Return the (x, y) coordinate for the center point of the cell that contains the specified text.  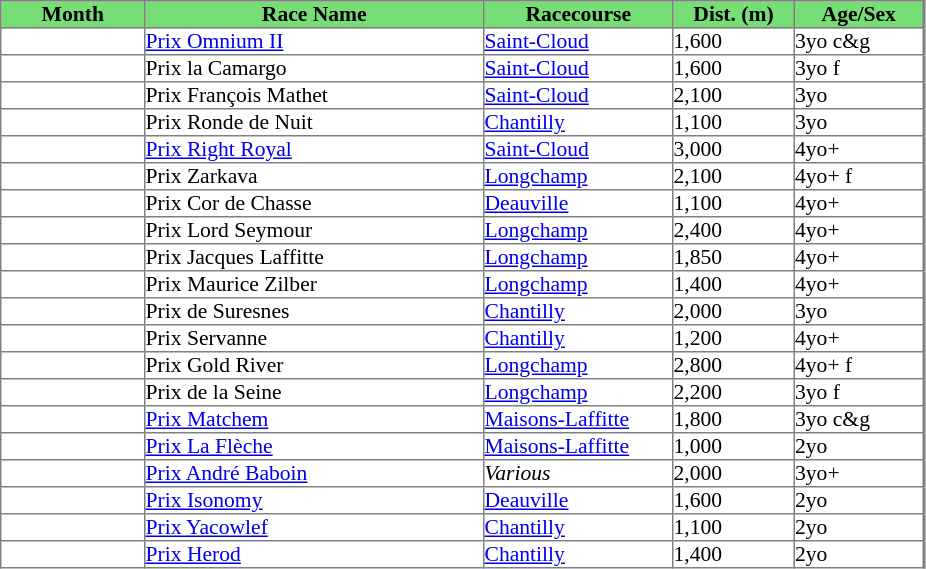
Prix Right Royal (314, 150)
Age/Sex (858, 14)
2,800 (734, 366)
Month (73, 14)
3yo+ (858, 474)
Prix François Mathet (314, 96)
Prix Isonomy (314, 500)
2,200 (734, 392)
Prix Yacowlef (314, 528)
Prix de la Seine (314, 392)
2,400 (734, 230)
1,000 (734, 446)
Prix Lord Seymour (314, 230)
Various (578, 474)
Racecourse (578, 14)
Prix Maurice Zilber (314, 284)
Prix Gold River (314, 366)
Dist. (m) (734, 14)
1,200 (734, 338)
Prix André Baboin (314, 474)
1,800 (734, 420)
Prix Servanne (314, 338)
Prix La Flèche (314, 446)
Prix de Suresnes (314, 312)
1,850 (734, 258)
Race Name (314, 14)
Prix Cor de Chasse (314, 204)
Prix la Camargo (314, 68)
3,000 (734, 150)
Prix Zarkava (314, 176)
Prix Omnium II (314, 42)
Prix Jacques Laffitte (314, 258)
Prix Ronde de Nuit (314, 122)
Prix Herod (314, 554)
Prix Matchem (314, 420)
